Identify which cell holds the provided text, then report its (X, Y) central coordinate. 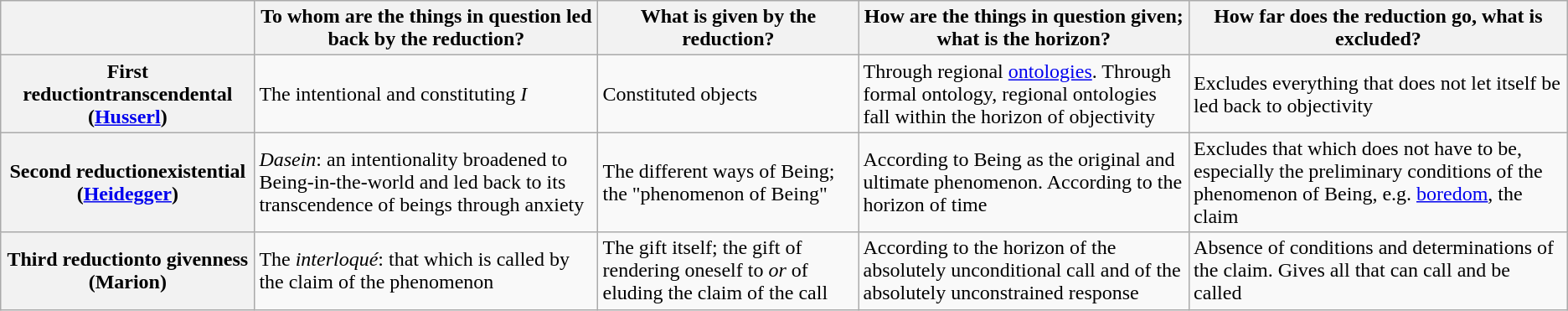
How are the things in question given; what is the horizon? (1024, 29)
First reductiontranscendental (Husserl) (127, 94)
Excludes that which does not have to be, especially the preliminary conditions of the phenomenon of Being, e.g. boredom, the claim (1379, 183)
The different ways of Being; the "phenomenon of Being" (729, 183)
The gift itself; the gift of rendering oneself to or of eluding the claim of the call (729, 271)
Through regional ontologies. Through formal ontology, regional ontologies fall within the horizon of objectivity (1024, 94)
The intentional and constituting I (426, 94)
According to the horizon of the absolutely unconditional call and of the absolutely unconstrained response (1024, 271)
Absence of conditions and determinations of the claim. Gives all that can call and be called (1379, 271)
How far does the reduction go, what is excluded? (1379, 29)
Excludes everything that does not let itself be led back to objectivity (1379, 94)
Constituted objects (729, 94)
What is given by the reduction? (729, 29)
Third reductionto givenness (Marion) (127, 271)
Dasein: an intentionality broadened to Being-in-the-world and led back to its transcendence of beings through anxiety (426, 183)
Second reductionexistential (Heidegger) (127, 183)
The interloqué: that which is called by the claim of the phenomenon (426, 271)
According to Being as the original and ultimate phenomenon. According to the horizon of time (1024, 183)
To whom are the things in question led back by the reduction? (426, 29)
